Return (x, y) of the center of cell containing provided text 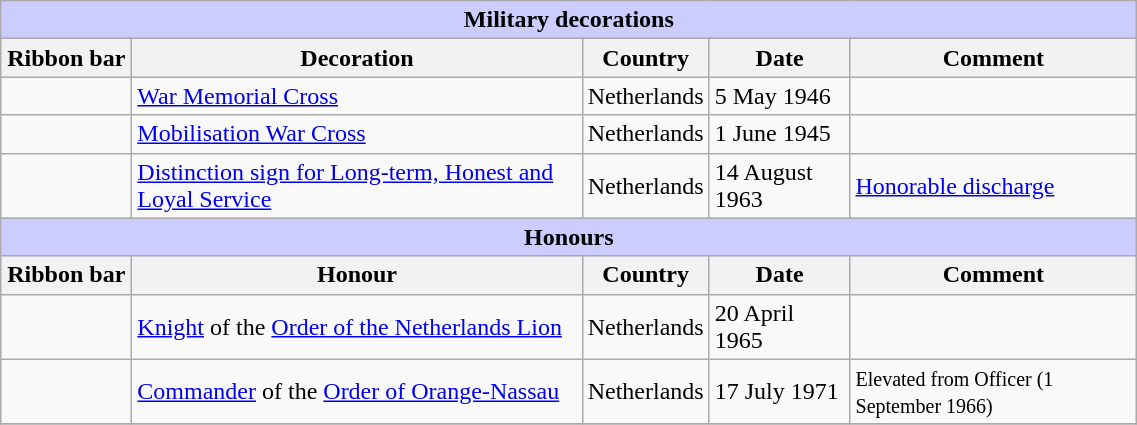
20 April 1965 (780, 326)
Commander of the Order of Orange-Nassau (357, 392)
1 June 1945 (780, 134)
Distinction sign for Long-term, Honest and Loyal Service (357, 186)
Knight of the Order of the Netherlands Lion (357, 326)
17 July 1971 (780, 392)
Elevated from Officer (1 September 1966) (994, 392)
Honours (569, 237)
Military decorations (569, 20)
Mobilisation War Cross (357, 134)
Honorable discharge (994, 186)
14 August 1963 (780, 186)
Honour (357, 275)
5 May 1946 (780, 96)
Decoration (357, 58)
War Memorial Cross (357, 96)
